Return (x, y) of the center of cell containing provided text 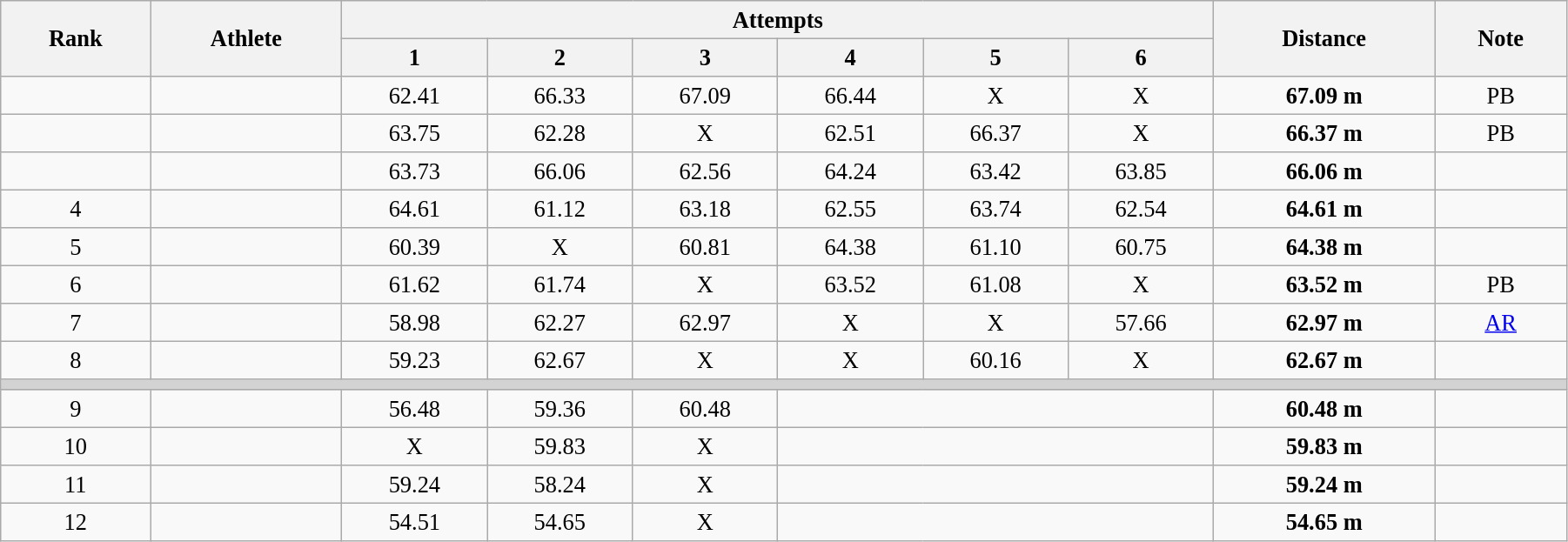
62.67 (560, 360)
63.75 (414, 133)
7 (76, 323)
62.56 (705, 171)
61.10 (995, 247)
67.09 m (1324, 95)
10 (76, 446)
67.09 (705, 95)
Athlete (246, 38)
62.67 m (1324, 360)
63.85 (1142, 171)
63.73 (414, 171)
66.37 (995, 133)
Attempts (778, 19)
59.24 m (1324, 485)
59.83 m (1324, 446)
62.51 (851, 133)
59.24 (414, 485)
66.37 m (1324, 133)
AR (1501, 323)
59.36 (560, 409)
Rank (76, 38)
62.55 (851, 209)
60.39 (414, 247)
Note (1501, 38)
9 (76, 409)
54.65 (560, 522)
54.51 (414, 522)
61.12 (560, 209)
61.74 (560, 284)
61.62 (414, 284)
62.41 (414, 95)
11 (76, 485)
Distance (1324, 38)
64.38 m (1324, 247)
64.38 (851, 247)
60.48 (705, 409)
66.06 (560, 171)
66.44 (851, 95)
60.81 (705, 247)
2 (560, 57)
63.52 m (1324, 284)
60.16 (995, 360)
62.27 (560, 323)
62.28 (560, 133)
66.06 m (1324, 171)
59.83 (560, 446)
61.08 (995, 284)
64.24 (851, 171)
59.23 (414, 360)
58.24 (560, 485)
64.61 (414, 209)
63.74 (995, 209)
62.97 (705, 323)
58.98 (414, 323)
54.65 m (1324, 522)
12 (76, 522)
60.75 (1142, 247)
64.61 m (1324, 209)
62.54 (1142, 209)
63.52 (851, 284)
3 (705, 57)
57.66 (1142, 323)
60.48 m (1324, 409)
63.18 (705, 209)
62.97 m (1324, 323)
1 (414, 57)
56.48 (414, 409)
66.33 (560, 95)
8 (76, 360)
63.42 (995, 171)
